Determine the (x, y) coordinate at the center of the cell enclosing the given text.  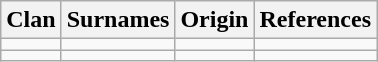
References (316, 20)
Origin (214, 20)
Surnames (118, 20)
Clan (31, 20)
